Pinpoint the cell where the given text exists, returning its (x, y) midpoint coordinate. 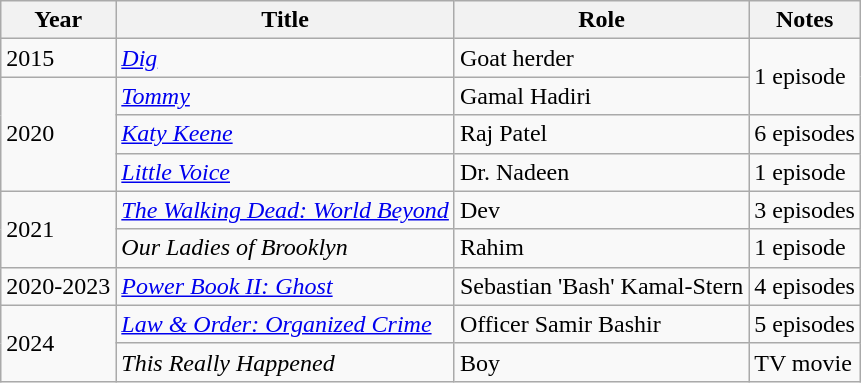
5 episodes (805, 324)
Our Ladies of Brooklyn (286, 248)
2021 (58, 229)
Sebastian 'Bash' Kamal-Stern (601, 286)
Gamal Hadiri (601, 96)
Katy Keene (286, 134)
Raj Patel (601, 134)
Law & Order: Organized Crime (286, 324)
Rahim (601, 248)
2020-2023 (58, 286)
The Walking Dead: World Beyond (286, 210)
Notes (805, 20)
Little Voice (286, 172)
Title (286, 20)
2015 (58, 58)
2020 (58, 134)
Boy (601, 362)
This Really Happened (286, 362)
Tommy (286, 96)
Dig (286, 58)
Year (58, 20)
4 episodes (805, 286)
6 episodes (805, 134)
Goat herder (601, 58)
Power Book II: Ghost (286, 286)
TV movie (805, 362)
3 episodes (805, 210)
Role (601, 20)
Dr. Nadeen (601, 172)
Dev (601, 210)
Officer Samir Bashir (601, 324)
2024 (58, 343)
